Determine the (x, y) coordinate at the center of the cell enclosing the given text.  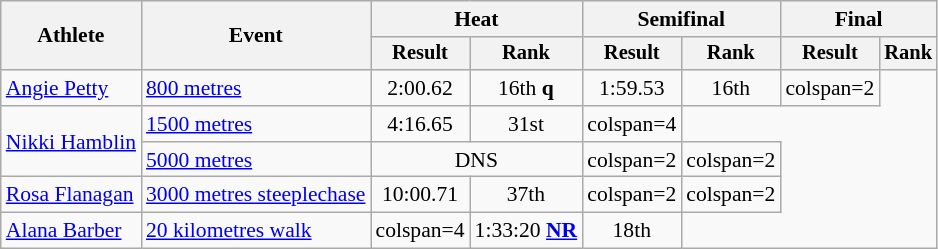
1500 metres (256, 124)
Alana Barber (71, 231)
2:00.62 (420, 88)
1:59.53 (632, 88)
Athlete (71, 36)
37th (526, 195)
Heat (476, 19)
Nikki Hamblin (71, 142)
Event (256, 36)
16th q (526, 88)
31st (526, 124)
16th (730, 88)
20 kilometres walk (256, 231)
DNS (476, 160)
5000 metres (256, 160)
800 metres (256, 88)
Semifinal (681, 19)
4:16.65 (420, 124)
3000 metres steeplechase (256, 195)
Final (858, 19)
10:00.71 (420, 195)
Angie Petty (71, 88)
Rosa Flanagan (71, 195)
1:33:20 NR (526, 231)
18th (632, 231)
